From the cell containing the given text, extract its center point as [x, y] coordinate. 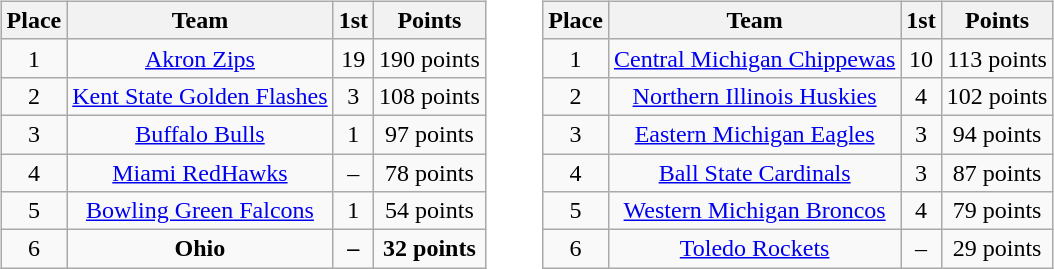
Kent State Golden Flashes [200, 96]
Eastern Michigan Eagles [754, 134]
94 points [997, 134]
87 points [997, 173]
Northern Illinois Huskies [754, 96]
Central Michigan Chippewas [754, 58]
102 points [997, 96]
108 points [430, 96]
79 points [997, 211]
Ball State Cardinals [754, 173]
113 points [997, 58]
10 [921, 58]
Buffalo Bulls [200, 134]
Toledo Rockets [754, 249]
Western Michigan Broncos [754, 211]
Miami RedHawks [200, 173]
54 points [430, 211]
Akron Zips [200, 58]
Ohio [200, 249]
29 points [997, 249]
32 points [430, 249]
190 points [430, 58]
78 points [430, 173]
Bowling Green Falcons [200, 211]
97 points [430, 134]
19 [353, 58]
